Capture the cell that displays the provided text and extract its [x, y] central coordinate. 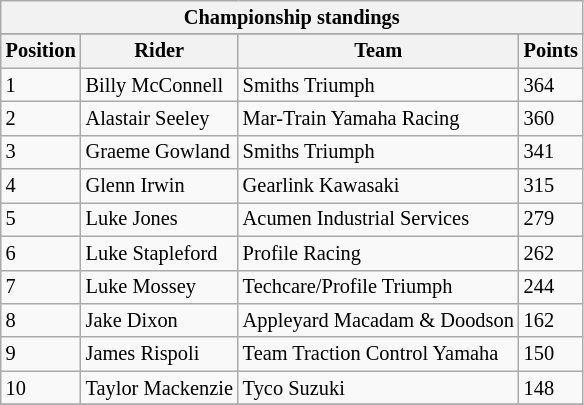
Position [41, 51]
Mar-Train Yamaha Racing [378, 118]
Appleyard Macadam & Doodson [378, 320]
Gearlink Kawasaki [378, 186]
360 [551, 118]
9 [41, 354]
James Rispoli [160, 354]
148 [551, 388]
279 [551, 219]
Alastair Seeley [160, 118]
244 [551, 287]
Techcare/Profile Triumph [378, 287]
2 [41, 118]
Taylor Mackenzie [160, 388]
Rider [160, 51]
Luke Stapleford [160, 253]
Graeme Gowland [160, 152]
4 [41, 186]
150 [551, 354]
Jake Dixon [160, 320]
Team Traction Control Yamaha [378, 354]
364 [551, 85]
3 [41, 152]
Profile Racing [378, 253]
8 [41, 320]
Luke Mossey [160, 287]
315 [551, 186]
Acumen Industrial Services [378, 219]
10 [41, 388]
262 [551, 253]
162 [551, 320]
Billy McConnell [160, 85]
Tyco Suzuki [378, 388]
1 [41, 85]
Team [378, 51]
6 [41, 253]
Points [551, 51]
5 [41, 219]
7 [41, 287]
Championship standings [292, 17]
341 [551, 152]
Luke Jones [160, 219]
Glenn Irwin [160, 186]
